Find where the given text appears and provide that cell's center as (X, Y) coordinate. 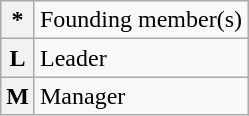
L (18, 58)
M (18, 96)
Founding member(s) (140, 20)
* (18, 20)
Leader (140, 58)
Manager (140, 96)
